Return the [X, Y] coordinate for the center point of the cell that contains the specified text.  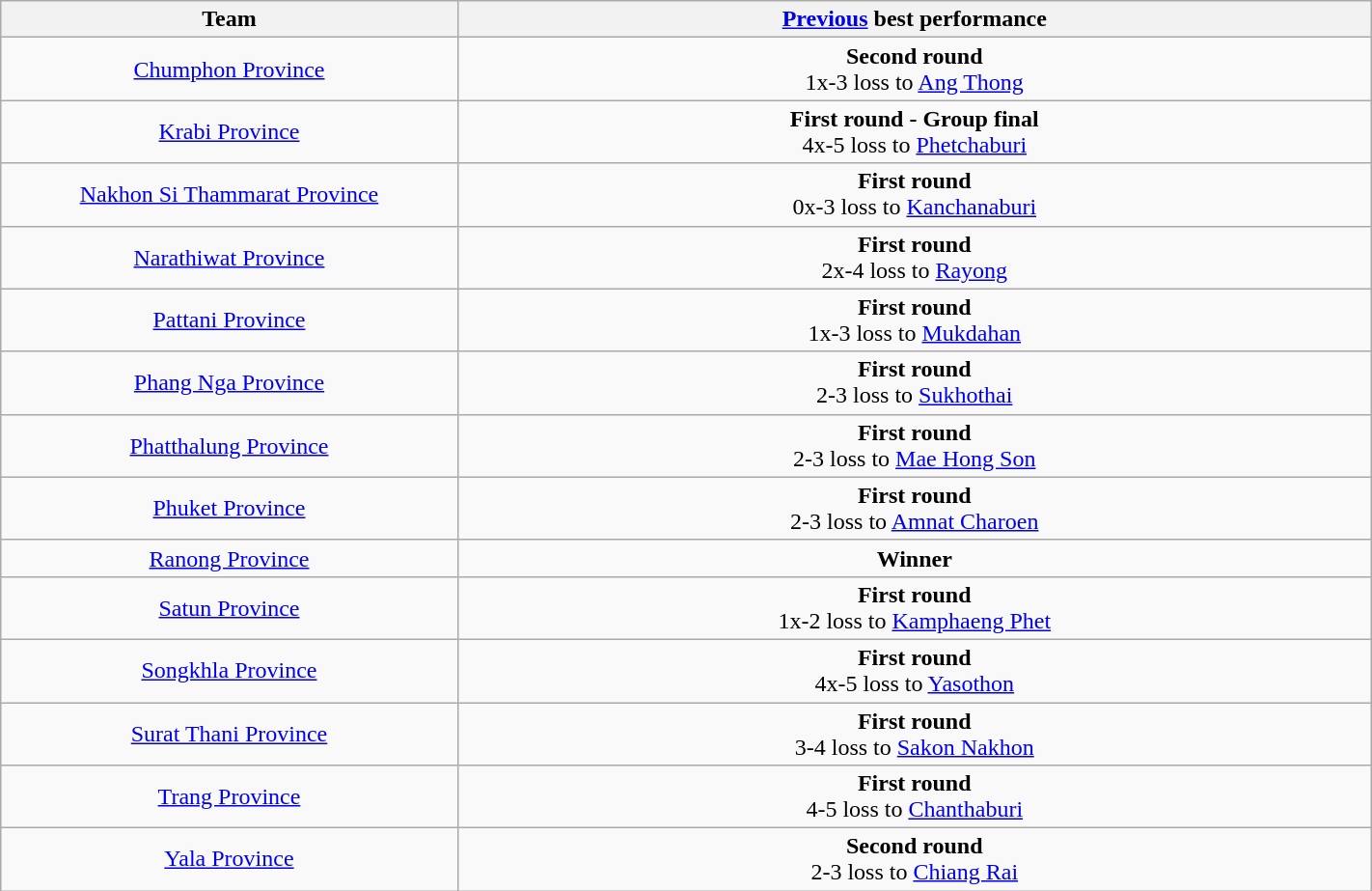
Pattani Province [230, 320]
Yala Province [230, 859]
First round2-3 loss to Mae Hong Son [915, 446]
Krabi Province [230, 131]
Songkhla Province [230, 670]
Second round2-3 loss to Chiang Rai [915, 859]
First round2-3 loss to Sukhothai [915, 382]
Phang Nga Province [230, 382]
Narathiwat Province [230, 257]
Team [230, 19]
First round - Group final4x-5 loss to Phetchaburi [915, 131]
Previous best performance [915, 19]
First round1x-3 loss to Mukdahan [915, 320]
Ranong Province [230, 558]
First round4x-5 loss to Yasothon [915, 670]
Chumphon Province [230, 70]
Satun Province [230, 608]
Trang Province [230, 797]
First round3-4 loss to Sakon Nakhon [915, 734]
Winner [915, 558]
First round2x-4 loss to Rayong [915, 257]
Surat Thani Province [230, 734]
First round2-3 loss to Amnat Charoen [915, 508]
Second round1x-3 loss to Ang Thong [915, 70]
Nakhon Si Thammarat Province [230, 195]
First round1x-2 loss to Kamphaeng Phet [915, 608]
Phuket Province [230, 508]
First round0x-3 loss to Kanchanaburi [915, 195]
Phatthalung Province [230, 446]
First round4-5 loss to Chanthaburi [915, 797]
